For the text-containing cell, return its midpoint in (x, y) coordinate format. 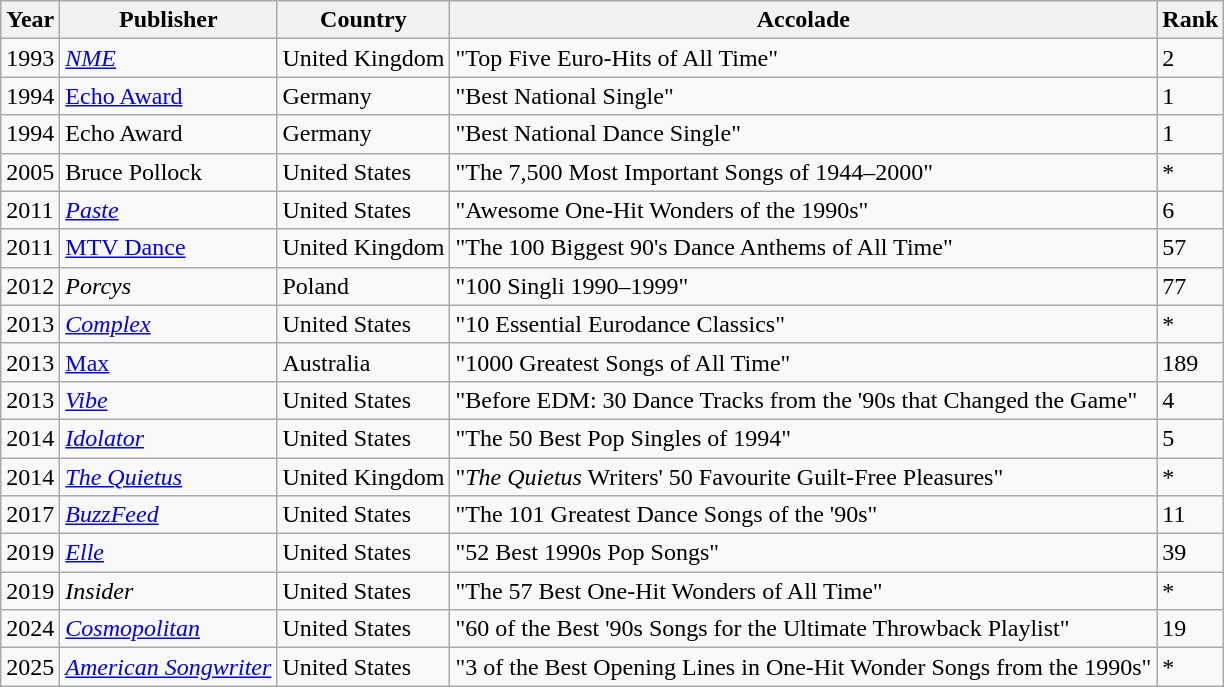
1993 (30, 58)
"Best National Dance Single" (804, 134)
"Awesome One-Hit Wonders of the 1990s" (804, 210)
"The 100 Biggest 90's Dance Anthems of All Time" (804, 248)
Insider (168, 591)
"1000 Greatest Songs of All Time" (804, 362)
NME (168, 58)
"The 101 Greatest Dance Songs of the '90s" (804, 515)
11 (1190, 515)
2005 (30, 172)
BuzzFeed (168, 515)
American Songwriter (168, 667)
57 (1190, 248)
77 (1190, 286)
Max (168, 362)
"The 57 Best One-Hit Wonders of All Time" (804, 591)
"100 Singli 1990–1999" (804, 286)
4 (1190, 400)
"60 of the Best '90s Songs for the Ultimate Throwback Playlist" (804, 629)
The Quietus (168, 477)
Paste (168, 210)
2017 (30, 515)
"10 Essential Eurodance Classics" (804, 324)
Year (30, 20)
2012 (30, 286)
2 (1190, 58)
2024 (30, 629)
"The Quietus Writers' 50 Favourite Guilt-Free Pleasures" (804, 477)
Australia (364, 362)
5 (1190, 438)
Cosmopolitan (168, 629)
Accolade (804, 20)
"3 of the Best Opening Lines in One-Hit Wonder Songs from the 1990s" (804, 667)
Bruce Pollock (168, 172)
6 (1190, 210)
19 (1190, 629)
"Best National Single" (804, 96)
"The 7,500 Most Important Songs of 1944–2000" (804, 172)
2025 (30, 667)
Rank (1190, 20)
Idolator (168, 438)
Vibe (168, 400)
MTV Dance (168, 248)
Country (364, 20)
"Before EDM: 30 Dance Tracks from the '90s that Changed the Game" (804, 400)
Elle (168, 553)
Publisher (168, 20)
"52 Best 1990s Pop Songs" (804, 553)
"The 50 Best Pop Singles of 1994" (804, 438)
Complex (168, 324)
39 (1190, 553)
"Top Five Euro-Hits of All Time" (804, 58)
Poland (364, 286)
189 (1190, 362)
Porcys (168, 286)
